Pinpoint the cell where the given text exists, returning its [X, Y] midpoint coordinate. 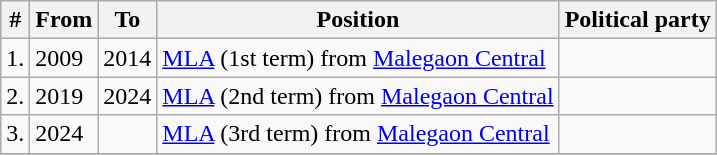
MLA (2nd term) from Malegaon Central [358, 96]
To [128, 20]
Political party [638, 20]
3. [16, 134]
Position [358, 20]
MLA (3rd term) from Malegaon Central [358, 134]
2014 [128, 58]
1. [16, 58]
2009 [64, 58]
2. [16, 96]
From [64, 20]
# [16, 20]
MLA (1st term) from Malegaon Central [358, 58]
2019 [64, 96]
